Determine the [X, Y] coordinate at the center of the cell enclosing the given text.  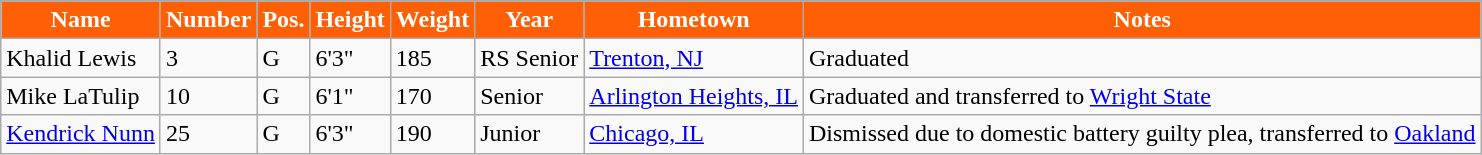
Name [81, 20]
Year [530, 20]
Arlington Heights, IL [694, 96]
25 [208, 134]
Mike LaTulip [81, 96]
6'1" [350, 96]
Graduated [1142, 58]
170 [432, 96]
Pos. [284, 20]
Graduated and transferred to Wright State [1142, 96]
Chicago, IL [694, 134]
Notes [1142, 20]
10 [208, 96]
RS Senior [530, 58]
Hometown [694, 20]
190 [432, 134]
Khalid Lewis [81, 58]
Kendrick Nunn [81, 134]
Height [350, 20]
3 [208, 58]
Senior [530, 96]
Number [208, 20]
Trenton, NJ [694, 58]
185 [432, 58]
Dismissed due to domestic battery guilty plea, transferred to Oakland [1142, 134]
Weight [432, 20]
Junior [530, 134]
